Determine the (x, y) coordinate at the center of the cell enclosing the given text.  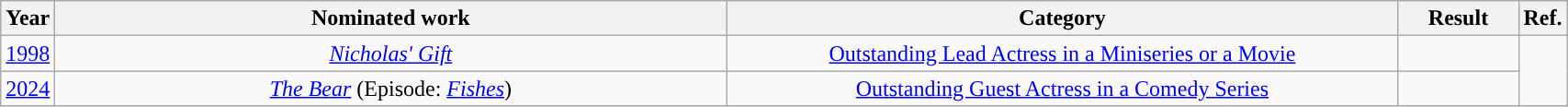
1998 (28, 53)
Nominated work (391, 18)
Category (1062, 18)
Nicholas' Gift (391, 53)
Ref. (1543, 18)
Year (28, 18)
2024 (28, 89)
Result (1459, 18)
Outstanding Guest Actress in a Comedy Series (1062, 89)
The Bear (Episode: Fishes) (391, 89)
Outstanding Lead Actress in a Miniseries or a Movie (1062, 53)
